Detect which cell encompasses the target text, then output its [X, Y] center coordinate. 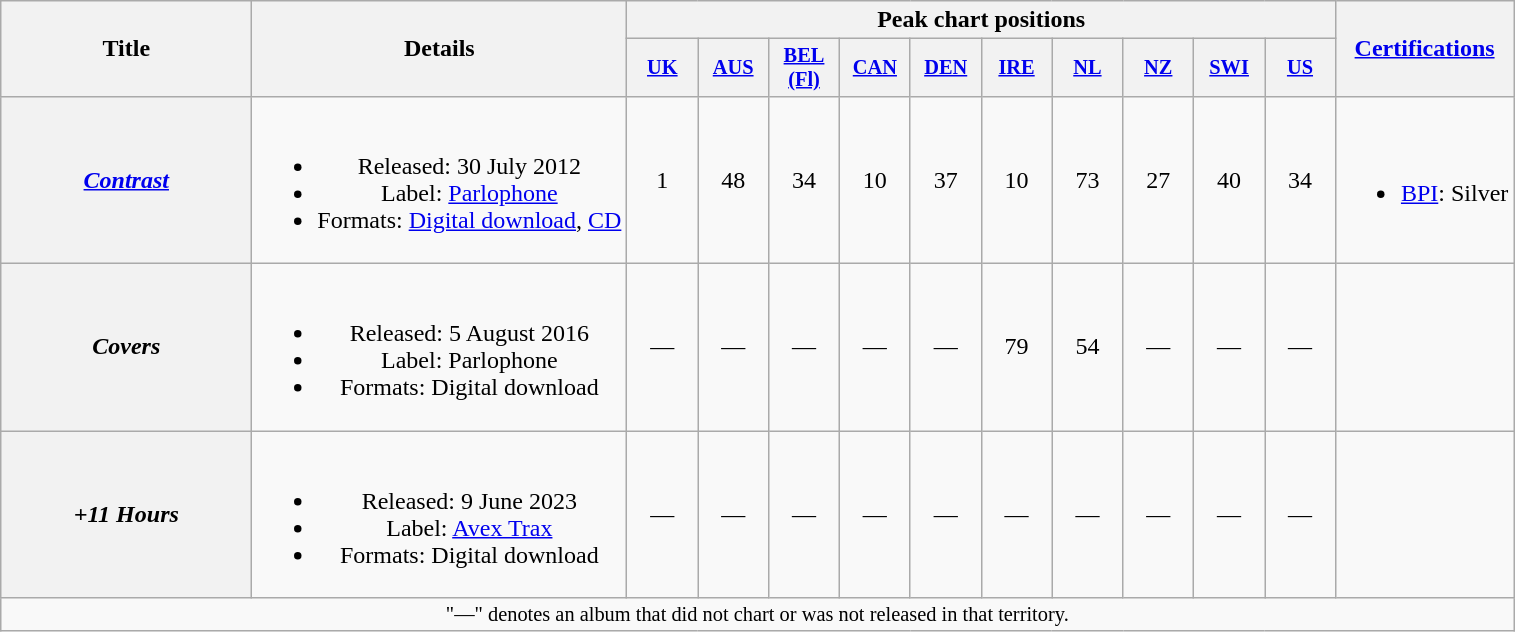
NZ [1158, 68]
Details [440, 49]
Contrast [126, 180]
27 [1158, 180]
48 [734, 180]
IRE [1016, 68]
+11 Hours [126, 514]
Released: 9 June 2023Label: Avex TraxFormats: Digital download [440, 514]
Peak chart positions [982, 20]
NL [1088, 68]
US [1300, 68]
37 [946, 180]
Certifications [1424, 49]
73 [1088, 180]
1 [662, 180]
Released: 5 August 2016Label: ParlophoneFormats: Digital download [440, 348]
54 [1088, 348]
CAN [874, 68]
DEN [946, 68]
"—" denotes an album that did not chart or was not released in that territory. [758, 615]
Title [126, 49]
79 [1016, 348]
UK [662, 68]
BPI: Silver [1424, 180]
BEL(Fl) [804, 68]
Covers [126, 348]
Released: 30 July 2012Label: ParlophoneFormats: Digital download, CD [440, 180]
40 [1230, 180]
AUS [734, 68]
SWI [1230, 68]
